Determine the (x, y) coordinate at the center of the cell enclosing the given text.  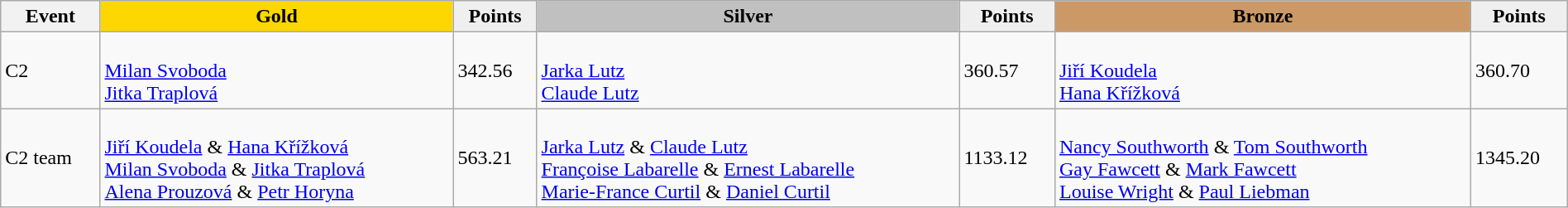
Milan SvobodaJitka Traplová (276, 70)
1345.20 (1518, 157)
Event (50, 17)
1133.12 (1007, 157)
Jarka Lutz & Claude LutzFrançoise Labarelle & Ernest LabarelleMarie-France Curtil & Daniel Curtil (748, 157)
Jarka LutzClaude Lutz (748, 70)
360.57 (1007, 70)
Silver (748, 17)
563.21 (495, 157)
342.56 (495, 70)
360.70 (1518, 70)
Bronze (1262, 17)
Gold (276, 17)
C2 team (50, 157)
Nancy Southworth & Tom SouthworthGay Fawcett & Mark FawcettLouise Wright & Paul Liebman (1262, 157)
Jiří KoudelaHana Křížková (1262, 70)
C2 (50, 70)
Jiří Koudela & Hana KřížkováMilan Svoboda & Jitka TraplováAlena Prouzová & Petr Horyna (276, 157)
